Scan for the cell matching the given text and deliver its (X, Y) coordinate at center. 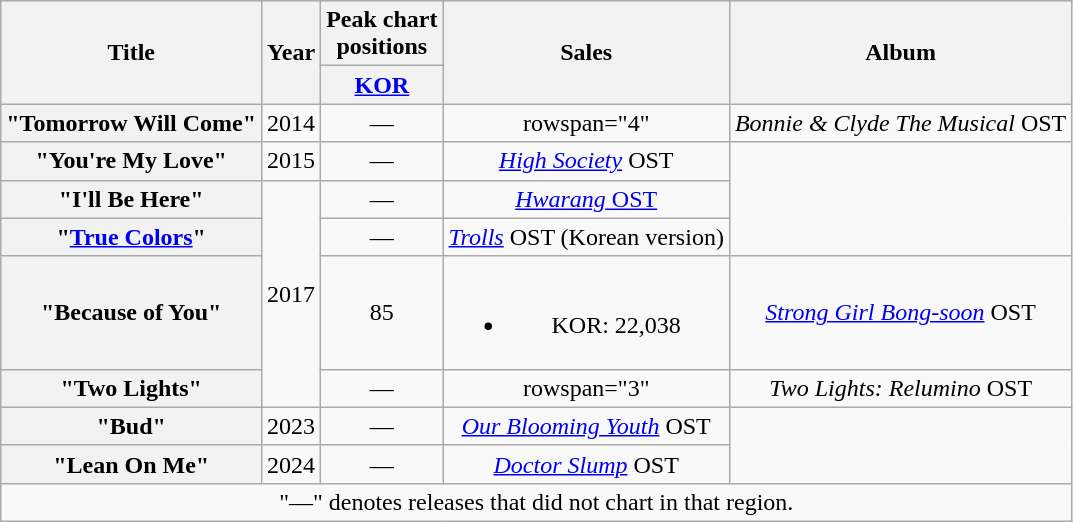
2024 (292, 464)
Peak chartpositions (382, 34)
2015 (292, 161)
Year (292, 52)
"Lean On Me" (132, 464)
Bonnie & Clyde The Musical OST (900, 123)
Our Blooming Youth OST (586, 426)
"Tomorrow Will Come" (132, 123)
"You're My Love" (132, 161)
Trolls OST (Korean version) (586, 237)
KOR (382, 85)
Sales (586, 52)
"Bud" (132, 426)
Title (132, 52)
"—" denotes releases that did not chart in that region. (536, 502)
"Because of You" (132, 312)
Strong Girl Bong-soon OST (900, 312)
2023 (292, 426)
"I'll Be Here" (132, 199)
rowspan="3" (586, 388)
85 (382, 312)
"True Colors" (132, 237)
rowspan="4" (586, 123)
2014 (292, 123)
Hwarang OST (586, 199)
KOR: 22,038 (586, 312)
2017 (292, 294)
"Two Lights" (132, 388)
Doctor Slump OST (586, 464)
Album (900, 52)
High Society OST (586, 161)
Two Lights: Relumino OST (900, 388)
